Provide the (X, Y) coordinate of the cell's center where the given text is located.  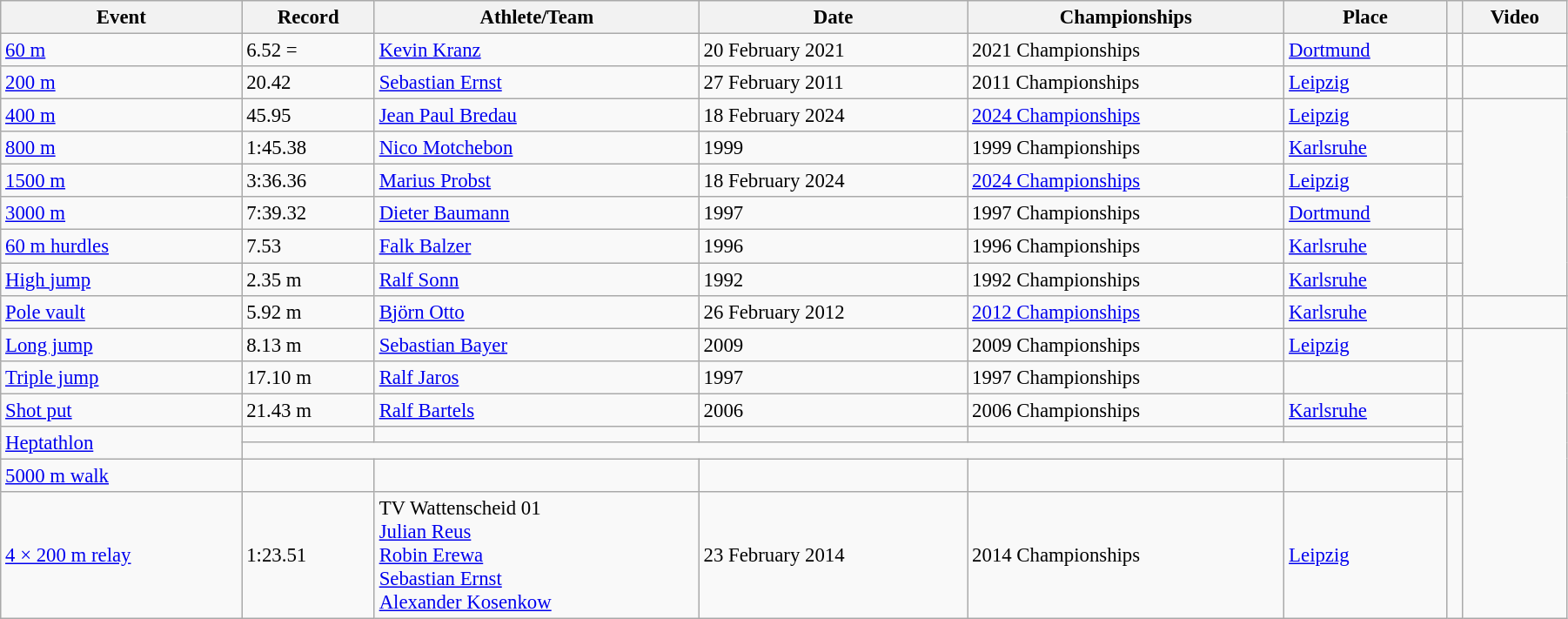
Kevin Kranz (536, 50)
Long jump (122, 345)
60 m hurdles (122, 246)
27 February 2011 (834, 83)
800 m (122, 148)
7.53 (308, 246)
Björn Otto (536, 312)
Dieter Baumann (536, 213)
Event (122, 17)
Date (834, 17)
Video (1514, 17)
Athlete/Team (536, 17)
20.42 (308, 83)
2012 Championships (1126, 312)
1996 Championships (1126, 246)
2011 Championships (1126, 83)
Shot put (122, 410)
4 × 200 m relay (122, 555)
Championships (1126, 17)
Triple jump (122, 377)
TV Wattenscheid 01Julian ReusRobin ErewaSebastian ErnstAlexander Kosenkow (536, 555)
Falk Balzer (536, 246)
2009 (834, 345)
Jean Paul Bredau (536, 116)
5000 m walk (122, 475)
1:45.38 (308, 148)
1999 Championships (1126, 148)
Nico Motchebon (536, 148)
21.43 m (308, 410)
17.10 m (308, 377)
26 February 2012 (834, 312)
2009 Championships (1126, 345)
Ralf Jaros (536, 377)
7:39.32 (308, 213)
2.35 m (308, 279)
2006 Championships (1126, 410)
1:23.51 (308, 555)
3000 m (122, 213)
Sebastian Ernst (536, 83)
5.92 m (308, 312)
Ralf Sonn (536, 279)
45.95 (308, 116)
1992 Championships (1126, 279)
Ralf Bartels (536, 410)
1996 (834, 246)
1500 m (122, 181)
2006 (834, 410)
2021 Championships (1126, 50)
1999 (834, 148)
2014 Championships (1126, 555)
60 m (122, 50)
400 m (122, 116)
Heptathlon (122, 443)
8.13 m (308, 345)
Record (308, 17)
23 February 2014 (834, 555)
1992 (834, 279)
Sebastian Bayer (536, 345)
20 February 2021 (834, 50)
Pole vault (122, 312)
Marius Probst (536, 181)
3:36.36 (308, 181)
200 m (122, 83)
High jump (122, 279)
Place (1365, 17)
6.52 = (308, 50)
